Pinpoint the cell where the given text exists, returning its [X, Y] midpoint coordinate. 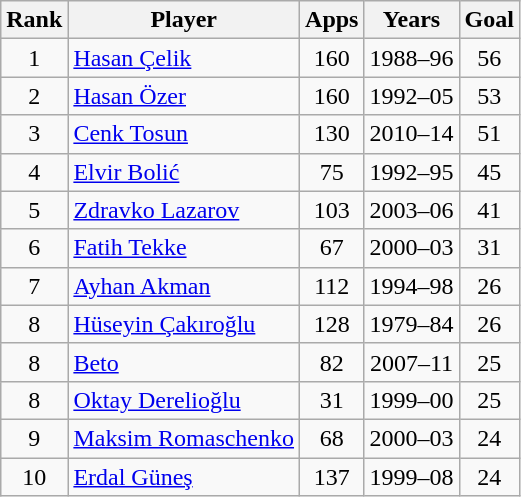
Goal [489, 20]
75 [332, 172]
Erdal Güneş [184, 477]
6 [34, 248]
2010–14 [412, 134]
67 [332, 248]
53 [489, 96]
Oktay Derelioğlu [184, 400]
Ayhan Akman [184, 286]
Hasan Özer [184, 96]
Rank [34, 20]
103 [332, 210]
Maksim Romaschenko [184, 438]
Zdravko Lazarov [184, 210]
41 [489, 210]
82 [332, 362]
1992–05 [412, 96]
Hasan Çelik [184, 58]
56 [489, 58]
1999–08 [412, 477]
4 [34, 172]
Elvir Bolić [184, 172]
Fatih Tekke [184, 248]
10 [34, 477]
128 [332, 324]
1979–84 [412, 324]
Apps [332, 20]
Player [184, 20]
1988–96 [412, 58]
3 [34, 134]
1992–95 [412, 172]
68 [332, 438]
Cenk Tosun [184, 134]
Hüseyin Çakıroğlu [184, 324]
2 [34, 96]
2003–06 [412, 210]
7 [34, 286]
1 [34, 58]
9 [34, 438]
5 [34, 210]
2007–11 [412, 362]
137 [332, 477]
51 [489, 134]
130 [332, 134]
1994–98 [412, 286]
45 [489, 172]
Beto [184, 362]
112 [332, 286]
Years [412, 20]
1999–00 [412, 400]
